From the cell containing the given text, extract its center point as (X, Y) coordinate. 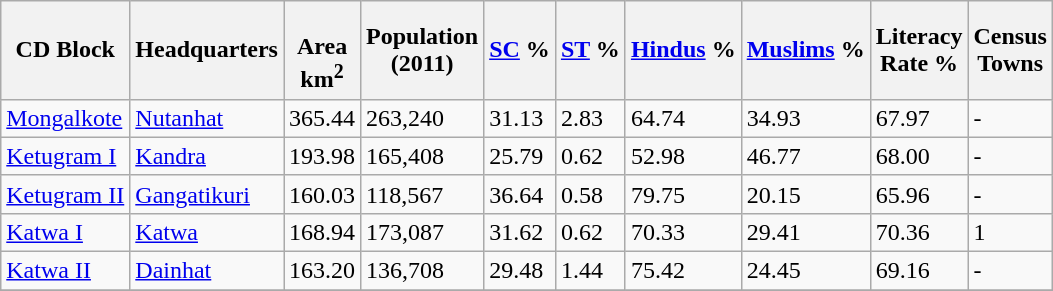
25.79 (520, 156)
Ketugram I (66, 156)
SC % (520, 50)
46.77 (806, 156)
173,087 (422, 232)
Gangatikuri (207, 194)
Kandra (207, 156)
1.44 (590, 271)
Literacy Rate % (919, 50)
Katwa (207, 232)
Areakm2 (322, 50)
Headquarters (207, 50)
52.98 (683, 156)
CD Block (66, 50)
68.00 (919, 156)
20.15 (806, 194)
263,240 (422, 118)
Hindus % (683, 50)
2.83 (590, 118)
160.03 (322, 194)
79.75 (683, 194)
193.98 (322, 156)
0.58 (590, 194)
ST % (590, 50)
168.94 (322, 232)
65.96 (919, 194)
163.20 (322, 271)
69.16 (919, 271)
1 (1010, 232)
Katwa II (66, 271)
75.42 (683, 271)
29.48 (520, 271)
Nutanhat (207, 118)
365.44 (322, 118)
24.45 (806, 271)
136,708 (422, 271)
67.97 (919, 118)
Katwa I (66, 232)
34.93 (806, 118)
118,567 (422, 194)
31.62 (520, 232)
Mongalkote (66, 118)
Ketugram II (66, 194)
29.41 (806, 232)
Dainhat (207, 271)
70.33 (683, 232)
CensusTowns (1010, 50)
64.74 (683, 118)
70.36 (919, 232)
36.64 (520, 194)
Muslims % (806, 50)
165,408 (422, 156)
Population(2011) (422, 50)
31.13 (520, 118)
